Detect which cell encompasses the target text, then output its (x, y) center coordinate. 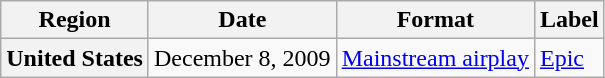
Date (242, 20)
Format (435, 20)
December 8, 2009 (242, 58)
Region (75, 20)
Label (569, 20)
Epic (569, 58)
United States (75, 58)
Mainstream airplay (435, 58)
